Determine the (X, Y) coordinate at the center of the cell enclosing the given text.  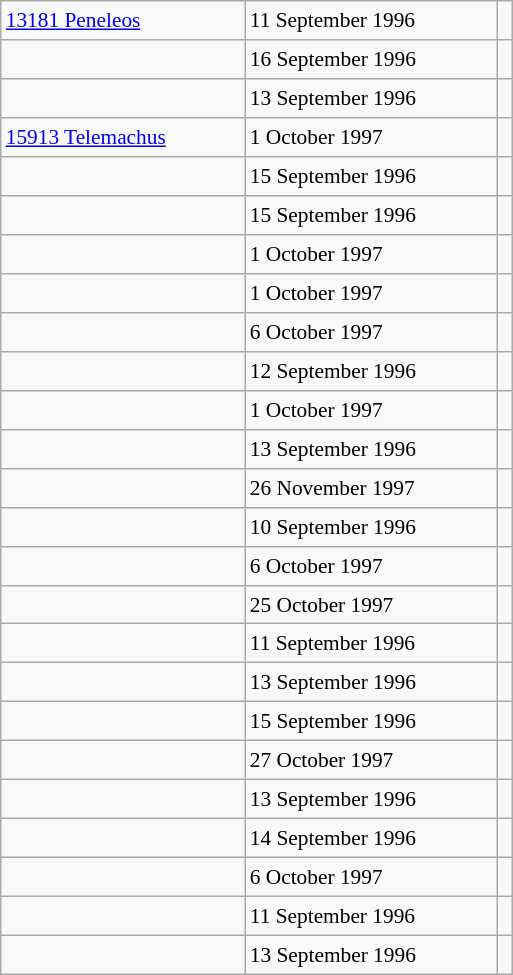
26 November 1997 (372, 488)
10 September 1996 (372, 526)
25 October 1997 (372, 604)
12 September 1996 (372, 370)
14 September 1996 (372, 838)
16 September 1996 (372, 60)
13181 Peneleos (123, 20)
27 October 1997 (372, 760)
15913 Telemachus (123, 138)
